Capture the cell that displays the provided text and extract its [X, Y] central coordinate. 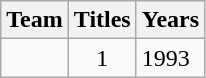
1 [102, 58]
1993 [170, 58]
Titles [102, 20]
Team [35, 20]
Years [170, 20]
